Provide the (X, Y) coordinate of the cell's center where the given text is located.  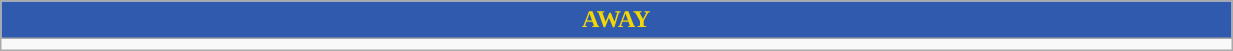
AWAY (616, 20)
